Extract the [X, Y] coordinate from the center of the cell holding the provided text.  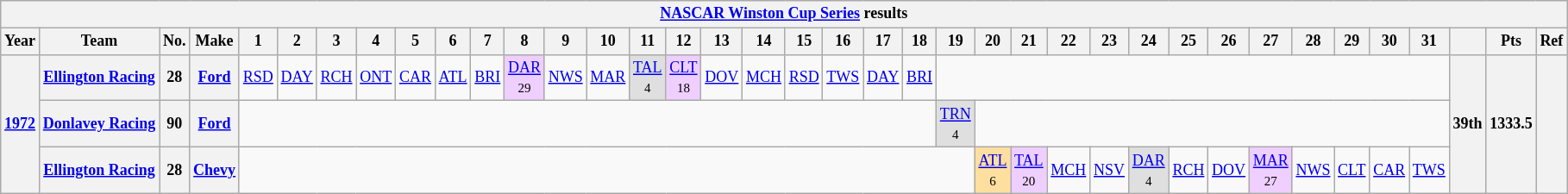
Make [215, 41]
3 [336, 41]
Chevy [215, 170]
15 [804, 41]
20 [993, 41]
No. [174, 41]
9 [566, 41]
22 [1069, 41]
16 [844, 41]
7 [488, 41]
TAL20 [1029, 170]
14 [764, 41]
2 [297, 41]
MAR27 [1270, 170]
ATL6 [993, 170]
31 [1430, 41]
11 [648, 41]
39th [1468, 124]
6 [453, 41]
8 [524, 41]
TAL4 [648, 78]
DAR29 [524, 78]
21 [1029, 41]
ATL [453, 78]
CLT18 [683, 78]
25 [1189, 41]
TRN4 [956, 124]
Pts [1511, 41]
10 [608, 41]
90 [174, 124]
Ref [1552, 41]
23 [1109, 41]
Donlavey Racing [98, 124]
24 [1149, 41]
1972 [21, 124]
5 [416, 41]
4 [376, 41]
29 [1352, 41]
13 [722, 41]
CLT [1352, 170]
ONT [376, 78]
NASCAR Winston Cup Series results [784, 14]
Team [98, 41]
19 [956, 41]
12 [683, 41]
1 [258, 41]
MAR [608, 78]
26 [1229, 41]
18 [919, 41]
1333.5 [1511, 124]
30 [1389, 41]
NSV [1109, 170]
27 [1270, 41]
Year [21, 41]
DAR4 [1149, 170]
17 [883, 41]
